Return (x, y) of the center of cell containing provided text 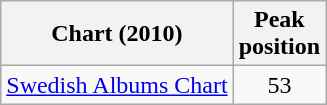
Chart (2010) (117, 34)
Peakposition (279, 34)
53 (279, 85)
Swedish Albums Chart (117, 85)
